Scan for the cell matching the given text and deliver its [x, y] coordinate at center. 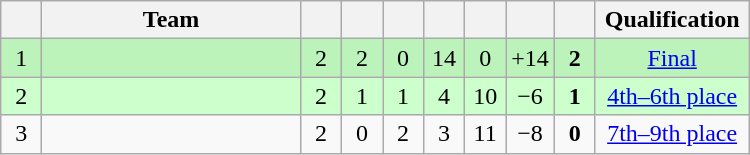
10 [486, 96]
Team [172, 20]
14 [444, 58]
Final [672, 58]
−6 [530, 96]
11 [486, 134]
4th–6th place [672, 96]
Qualification [672, 20]
+14 [530, 58]
7th–9th place [672, 134]
4 [444, 96]
−8 [530, 134]
